Return (x, y) of the center of cell containing provided text 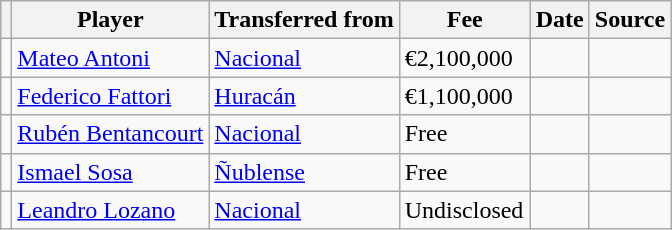
Transferred from (304, 20)
Ñublense (304, 172)
Player (110, 20)
Leandro Lozano (110, 210)
Ismael Sosa (110, 172)
€2,100,000 (464, 58)
Fee (464, 20)
€1,100,000 (464, 96)
Mateo Antoni (110, 58)
Date (560, 20)
Source (630, 20)
Undisclosed (464, 210)
Federico Fattori (110, 96)
Huracán (304, 96)
Rubén Bentancourt (110, 134)
